Scan for the cell matching the given text and deliver its (x, y) coordinate at center. 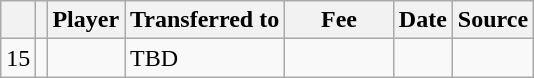
15 (18, 58)
Player (86, 20)
Source (492, 20)
Date (422, 20)
TBD (205, 58)
Transferred to (205, 20)
Fee (340, 20)
